From the cell containing the given text, extract its center point as [X, Y] coordinate. 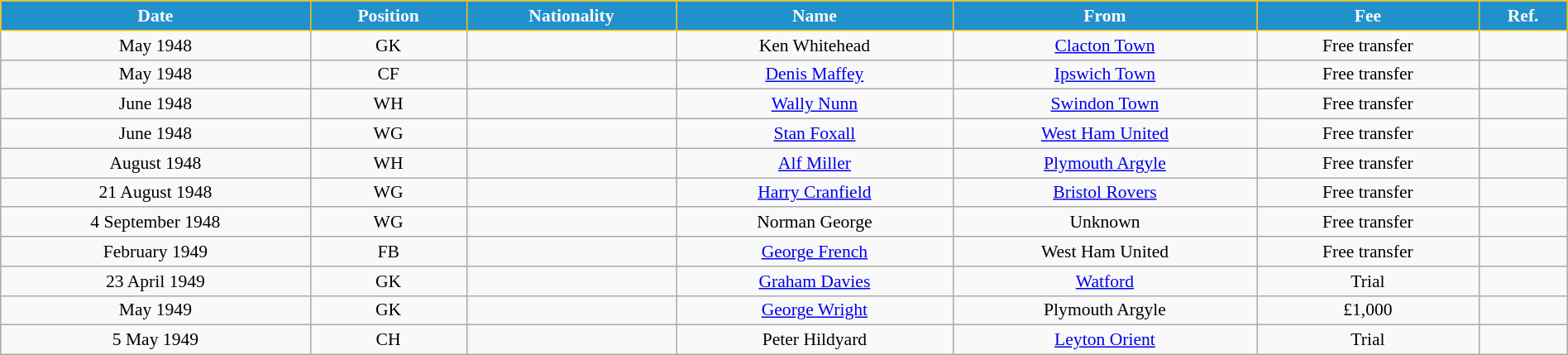
4 September 1948 [155, 223]
Nationality [571, 16]
CH [389, 340]
Watford [1105, 281]
Stan Foxall [815, 134]
Ipswich Town [1105, 74]
5 May 1949 [155, 340]
May 1949 [155, 310]
Graham Davies [815, 281]
From [1105, 16]
February 1949 [155, 252]
Denis Maffey [815, 74]
21 August 1948 [155, 193]
George Wright [815, 310]
Bristol Rovers [1105, 193]
August 1948 [155, 163]
FB [389, 252]
George French [815, 252]
Peter Hildyard [815, 340]
Swindon Town [1105, 104]
Harry Cranfield [815, 193]
Name [815, 16]
£1,000 [1368, 310]
Alf Miller [815, 163]
Date [155, 16]
Wally Nunn [815, 104]
CF [389, 74]
Leyton Orient [1105, 340]
Position [389, 16]
Clacton Town [1105, 46]
Norman George [815, 223]
Ken Whitehead [815, 46]
Unknown [1105, 223]
23 April 1949 [155, 281]
Ref. [1523, 16]
Fee [1368, 16]
